Search for the cell housing the specified text and yield its (x, y) center coordinate. 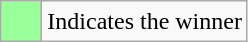
Indicates the winner (145, 22)
